Scan for the cell matching the given text and deliver its [x, y] coordinate at center. 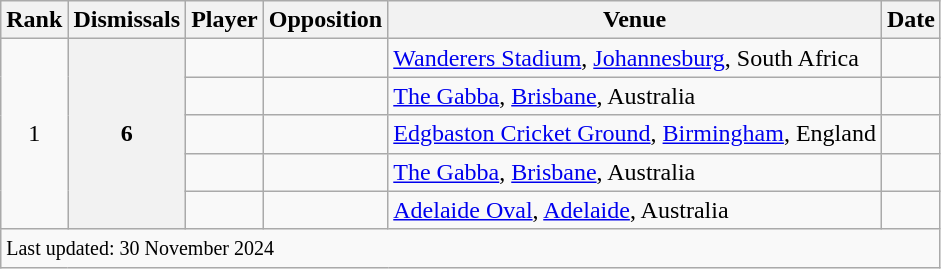
Wanderers Stadium, Johannesburg, South Africa [635, 58]
Dismissals [127, 20]
Last updated: 30 November 2024 [471, 248]
Edgbaston Cricket Ground, Birmingham, England [635, 134]
Venue [635, 20]
Rank [34, 20]
Player [225, 20]
Opposition [325, 20]
Adelaide Oval, Adelaide, Australia [635, 210]
Date [910, 20]
1 [34, 134]
6 [127, 134]
